Capture the cell that displays the provided text and extract its (x, y) central coordinate. 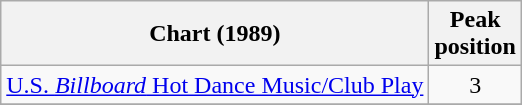
U.S. Billboard Hot Dance Music/Club Play (215, 85)
Peakposition (475, 34)
Chart (1989) (215, 34)
3 (475, 85)
